Pinpoint the cell where the given text exists, returning its [x, y] midpoint coordinate. 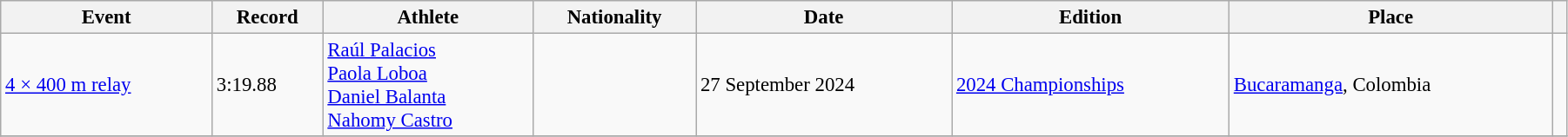
Raúl PalaciosPaola LoboaDaniel BalantaNahomy Castro [428, 85]
Bucaramanga, Colombia [1390, 85]
Date [824, 17]
4 × 400 m relay [106, 85]
Record [268, 17]
Athlete [428, 17]
Place [1390, 17]
27 September 2024 [824, 85]
3:19.88 [268, 85]
Event [106, 17]
Edition [1091, 17]
Nationality [614, 17]
2024 Championships [1091, 85]
